Extract the (x, y) coordinate from the center of the cell holding the provided text.  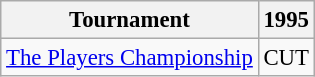
CUT (286, 58)
1995 (286, 20)
Tournament (130, 20)
The Players Championship (130, 58)
